Output the (X, Y) coordinate of the center of the cell containing the given text.  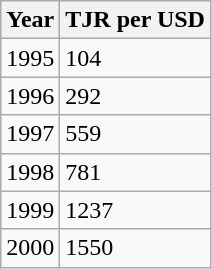
559 (136, 134)
1237 (136, 210)
1995 (30, 58)
1997 (30, 134)
781 (136, 172)
TJR per USD (136, 20)
292 (136, 96)
1998 (30, 172)
104 (136, 58)
1996 (30, 96)
2000 (30, 248)
1999 (30, 210)
1550 (136, 248)
Year (30, 20)
